Capture the cell that displays the provided text and extract its (X, Y) central coordinate. 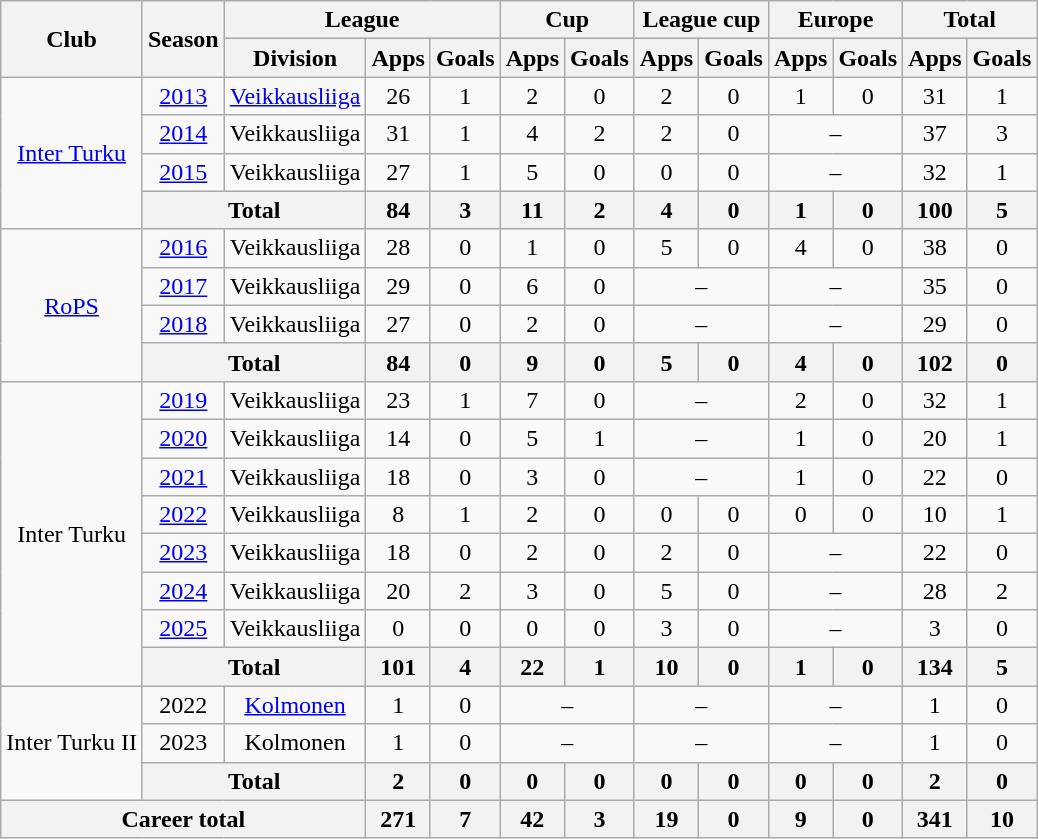
2014 (183, 134)
Cup (567, 20)
19 (666, 819)
Division (295, 58)
2024 (183, 591)
37 (935, 134)
14 (398, 438)
2025 (183, 629)
101 (398, 667)
2019 (183, 400)
23 (398, 400)
Europe (835, 20)
102 (935, 362)
35 (935, 286)
Club (72, 39)
26 (398, 96)
2017 (183, 286)
Season (183, 39)
2020 (183, 438)
2021 (183, 477)
8 (398, 515)
2015 (183, 172)
271 (398, 819)
2016 (183, 248)
6 (532, 286)
2018 (183, 324)
38 (935, 248)
Inter Turku II (72, 743)
League (362, 20)
League cup (701, 20)
100 (935, 210)
2013 (183, 96)
Career total (184, 819)
11 (532, 210)
42 (532, 819)
341 (935, 819)
RoPS (72, 305)
134 (935, 667)
